Extract the (X, Y) coordinate from the center of the cell holding the provided text.  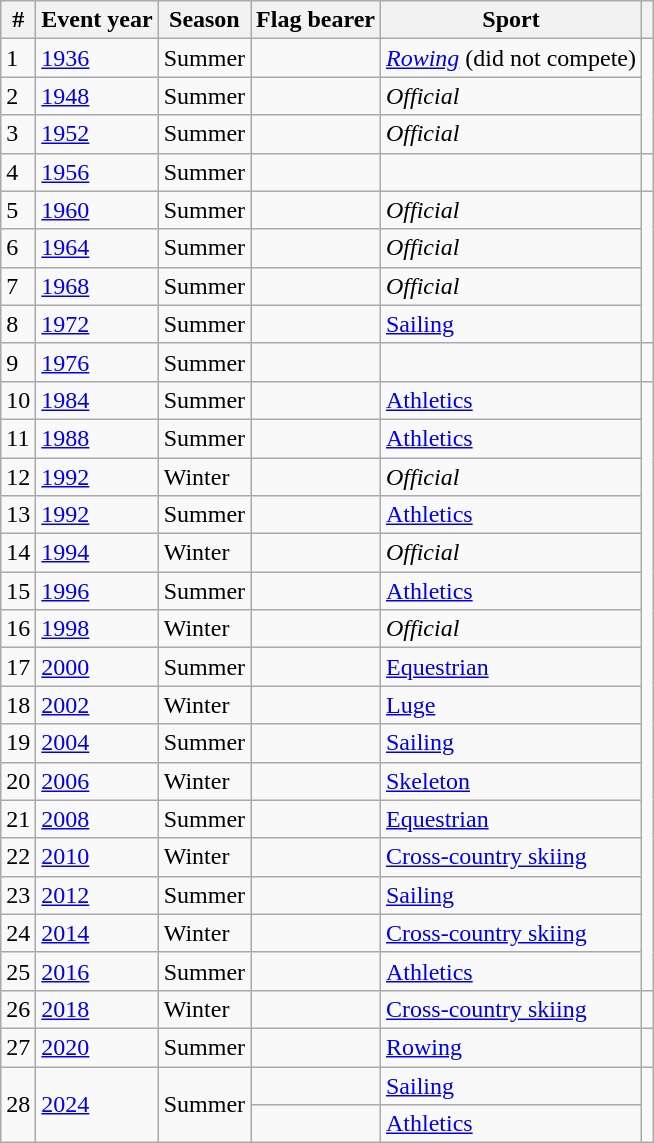
2004 (97, 743)
Rowing (did not compete) (510, 58)
1964 (97, 248)
Sport (510, 20)
2002 (97, 705)
24 (18, 933)
8 (18, 324)
3 (18, 134)
1960 (97, 210)
1984 (97, 400)
2016 (97, 971)
27 (18, 1047)
18 (18, 705)
21 (18, 819)
5 (18, 210)
# (18, 20)
1968 (97, 286)
1936 (97, 58)
1 (18, 58)
16 (18, 629)
7 (18, 286)
Season (204, 20)
2024 (97, 1104)
15 (18, 591)
1972 (97, 324)
28 (18, 1104)
Rowing (510, 1047)
25 (18, 971)
2006 (97, 781)
10 (18, 400)
Skeleton (510, 781)
1996 (97, 591)
2020 (97, 1047)
12 (18, 477)
9 (18, 362)
11 (18, 438)
19 (18, 743)
17 (18, 667)
1948 (97, 96)
2 (18, 96)
2018 (97, 1009)
1988 (97, 438)
13 (18, 515)
2008 (97, 819)
26 (18, 1009)
6 (18, 248)
2000 (97, 667)
1994 (97, 553)
1956 (97, 172)
1998 (97, 629)
1976 (97, 362)
14 (18, 553)
2012 (97, 895)
2014 (97, 933)
20 (18, 781)
23 (18, 895)
22 (18, 857)
Event year (97, 20)
2010 (97, 857)
4 (18, 172)
Flag bearer (316, 20)
Luge (510, 705)
1952 (97, 134)
